Detect which cell encompasses the target text, then output its [X, Y] center coordinate. 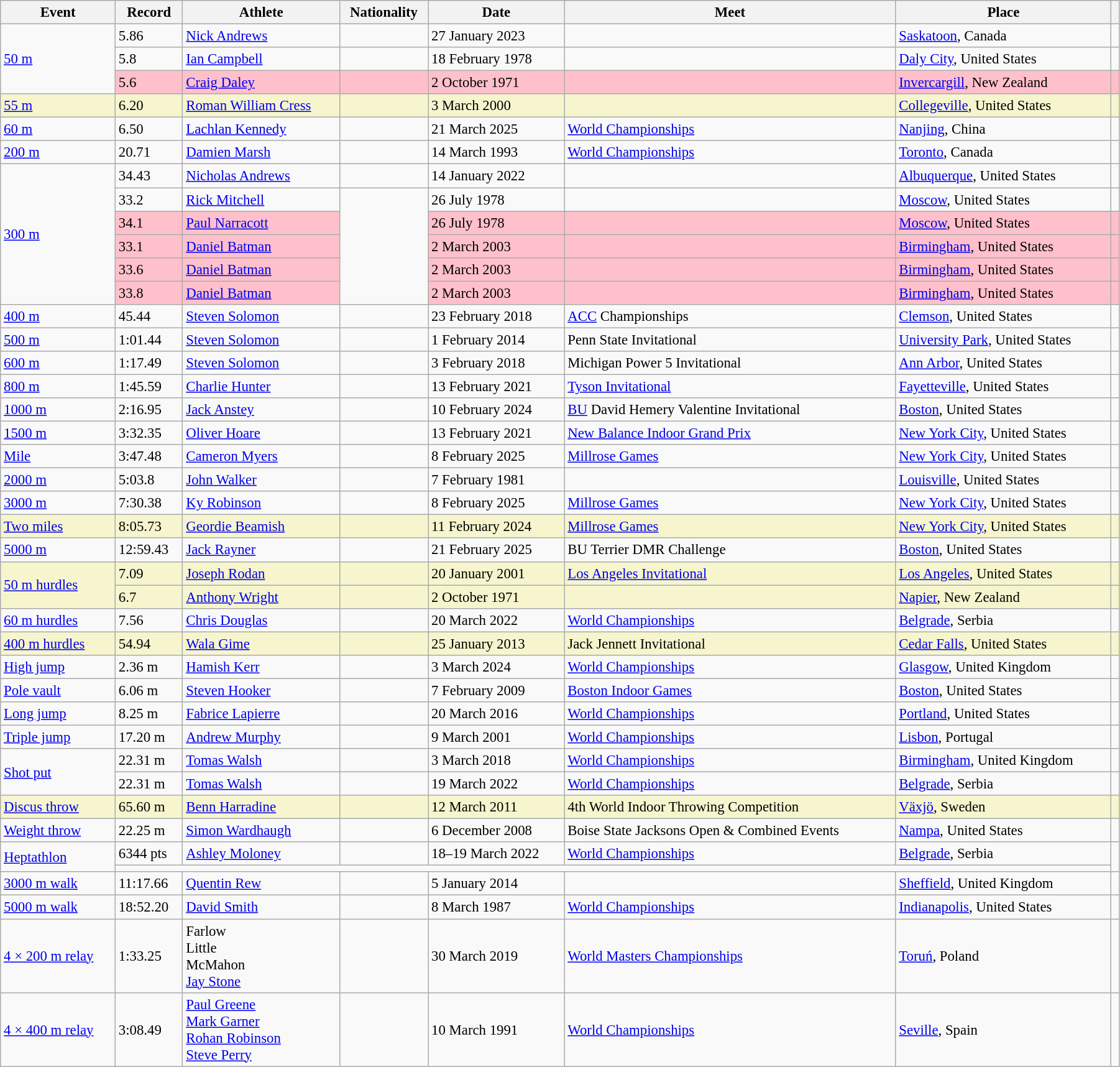
2000 m [58, 480]
12:59.43 [149, 550]
30 March 2019 [496, 956]
19 March 2022 [496, 784]
Jack Jennett Invitational [730, 644]
Toruń, Poland [1003, 956]
Invercargill, New Zealand [1003, 83]
20 March 2022 [496, 620]
5 January 2014 [496, 884]
Meet [730, 12]
6.50 [149, 129]
Quentin Rew [261, 884]
Daly City, United States [1003, 59]
Athlete [261, 12]
Event [58, 12]
60 m hurdles [58, 620]
4 × 200 m relay [58, 956]
50 m hurdles [58, 584]
Boston Indoor Games [730, 690]
Simon Wardhaugh [261, 831]
David Smith [261, 907]
High jump [58, 667]
6 December 2008 [496, 831]
Louisville, United States [1003, 480]
Ian Campbell [261, 59]
Växjö, Sweden [1003, 807]
Benn Harradine [261, 807]
6.7 [149, 597]
3:08.49 [149, 1030]
25 January 2013 [496, 644]
1:17.49 [149, 363]
34.1 [149, 223]
6.20 [149, 106]
18–19 March 2022 [496, 854]
Portland, United States [1003, 714]
Cameron Myers [261, 456]
6.06 m [149, 690]
Los Angeles Invitational [730, 573]
Cedar Falls, United States [1003, 644]
7.09 [149, 573]
Seville, Spain [1003, 1030]
1:45.59 [149, 386]
Place [1003, 12]
Ky Robinson [261, 503]
3:47.48 [149, 456]
400 m hurdles [58, 644]
Nampa, United States [1003, 831]
27 January 2023 [496, 36]
Heptathlon [58, 857]
2.36 m [149, 667]
20 January 2001 [496, 573]
Date [496, 12]
New Balance Indoor Grand Prix [730, 433]
7 February 1981 [496, 480]
3 March 2000 [496, 106]
Triple jump [58, 737]
Lisbon, Portugal [1003, 737]
18:52.20 [149, 907]
5.6 [149, 83]
University Park, United States [1003, 339]
Damien Marsh [261, 152]
Ashley Moloney [261, 854]
4 × 400 m relay [58, 1030]
9 March 2001 [496, 737]
800 m [58, 386]
17.20 m [149, 737]
2:16.95 [149, 410]
Glasgow, United Kingdom [1003, 667]
50 m [58, 60]
8:05.73 [149, 527]
Nationality [383, 12]
14 January 2022 [496, 176]
Albuquerque, United States [1003, 176]
20 March 2016 [496, 714]
Nanjing, China [1003, 129]
Hamish Kerr [261, 667]
Geordie Beamish [261, 527]
Joseph Rodan [261, 573]
Craig Daley [261, 83]
Two miles [58, 527]
54.94 [149, 644]
Wala Gime [261, 644]
21 March 2025 [496, 129]
Nicholas Andrews [261, 176]
Mile [58, 456]
5.8 [149, 59]
Andrew Murphy [261, 737]
5:03.8 [149, 480]
33.6 [149, 269]
Indianapolis, United States [1003, 907]
Fayetteville, United States [1003, 386]
10 February 2024 [496, 410]
8.25 m [149, 714]
5.86 [149, 36]
12 March 2011 [496, 807]
ACC Championships [730, 316]
33.1 [149, 246]
Los Angeles, United States [1003, 573]
5000 m [58, 550]
Lachlan Kennedy [261, 129]
21 February 2025 [496, 550]
Paul Narracott [261, 223]
4th World Indoor Throwing Competition [730, 807]
Michigan Power 5 Invitational [730, 363]
Weight throw [58, 831]
10 March 1991 [496, 1030]
1:01.44 [149, 339]
7:30.38 [149, 503]
Tyson Invitational [730, 386]
6344 pts [149, 854]
Oliver Hoare [261, 433]
Rick Mitchell [261, 200]
Collegeville, United States [1003, 106]
FarlowLittleMcMahonJay Stone [261, 956]
5000 m walk [58, 907]
7.56 [149, 620]
200 m [58, 152]
Discus throw [58, 807]
3 February 2018 [496, 363]
1 February 2014 [496, 339]
Anthony Wright [261, 597]
1000 m [58, 410]
Fabrice Lapierre [261, 714]
7 February 2009 [496, 690]
Saskatoon, Canada [1003, 36]
60 m [58, 129]
3 March 2018 [496, 760]
Long jump [58, 714]
Jack Anstey [261, 410]
Boise State Jacksons Open & Combined Events [730, 831]
3 March 2024 [496, 667]
11 February 2024 [496, 527]
Penn State Invitational [730, 339]
33.8 [149, 293]
Pole vault [58, 690]
11:17.66 [149, 884]
Clemson, United States [1003, 316]
600 m [58, 363]
400 m [58, 316]
Toronto, Canada [1003, 152]
Napier, New Zealand [1003, 597]
1:33.25 [149, 956]
45.44 [149, 316]
Nick Andrews [261, 36]
3000 m [58, 503]
14 March 1993 [496, 152]
300 m [58, 234]
World Masters Championships [730, 956]
Jack Rayner [261, 550]
Chris Douglas [261, 620]
55 m [58, 106]
33.2 [149, 200]
BU David Hemery Valentine Invitational [730, 410]
3000 m walk [58, 884]
34.43 [149, 176]
500 m [58, 339]
BU Terrier DMR Challenge [730, 550]
18 February 1978 [496, 59]
23 February 2018 [496, 316]
3:32.35 [149, 433]
Steven Hooker [261, 690]
Record [149, 12]
20.71 [149, 152]
65.60 m [149, 807]
Charlie Hunter [261, 386]
Roman William Cress [261, 106]
8 March 1987 [496, 907]
Sheffield, United Kingdom [1003, 884]
1500 m [58, 433]
22.25 m [149, 831]
Ann Arbor, United States [1003, 363]
Paul GreeneMark GarnerRohan RobinsonSteve Perry [261, 1030]
John Walker [261, 480]
Shot put [58, 772]
Birmingham, United Kingdom [1003, 760]
